Identify which cell holds the provided text, then report its (X, Y) central coordinate. 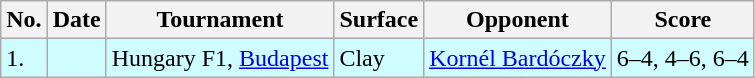
Surface (379, 20)
1. (24, 58)
Score (682, 20)
No. (24, 20)
Date (76, 20)
Kornél Bardóczky (518, 58)
Hungary F1, Budapest (220, 58)
Tournament (220, 20)
Opponent (518, 20)
6–4, 4–6, 6–4 (682, 58)
Clay (379, 58)
